Capture the cell that displays the provided text and extract its (x, y) central coordinate. 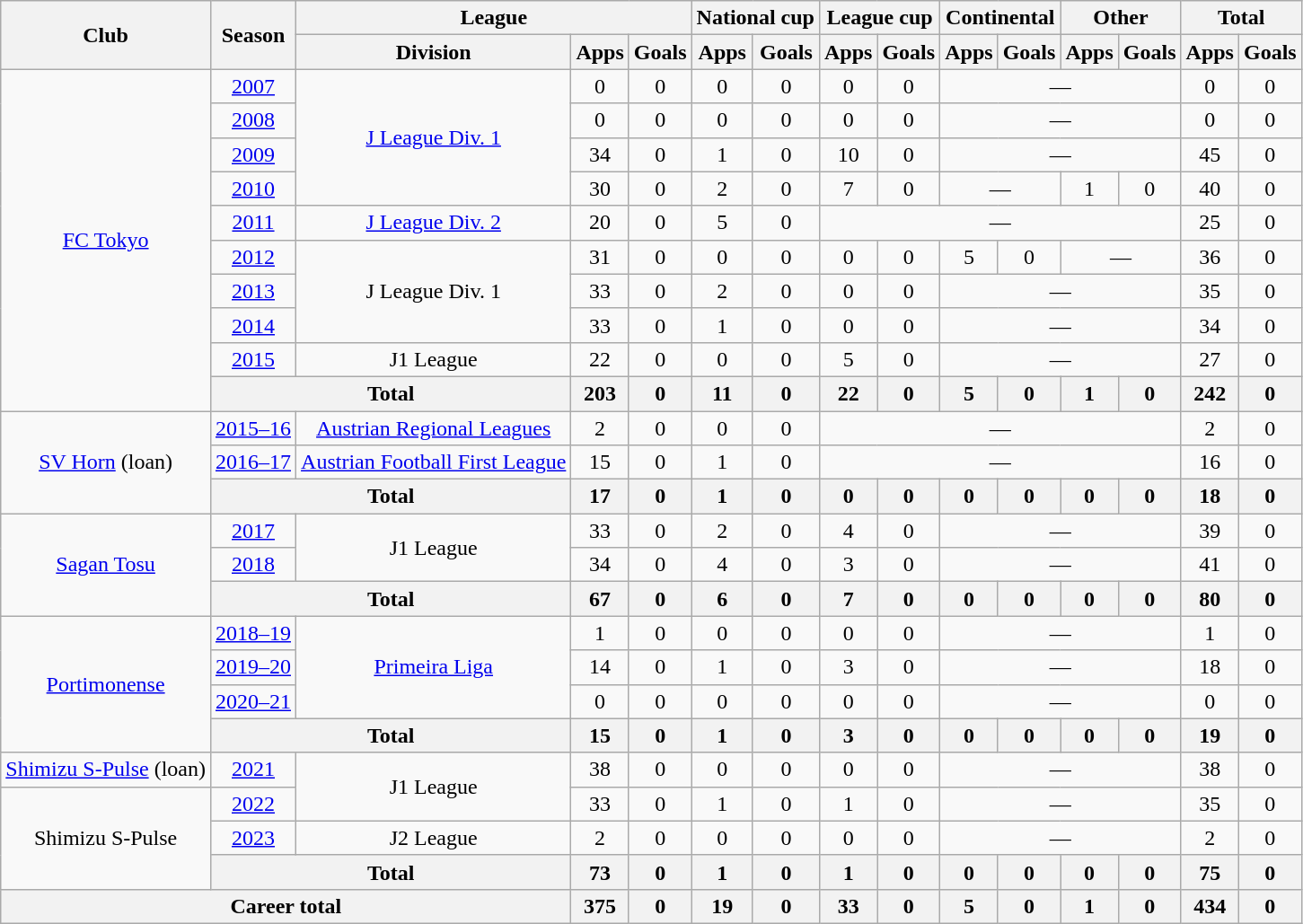
Club (106, 35)
2007 (253, 86)
20 (600, 223)
Division (434, 52)
Austrian Regional Leagues (434, 428)
2019–20 (253, 667)
National cup (755, 18)
League cup (879, 18)
11 (722, 393)
67 (600, 599)
SV Horn (loan) (106, 462)
39 (1210, 531)
2023 (253, 838)
434 (1210, 906)
2017 (253, 531)
375 (600, 906)
2014 (253, 325)
30 (600, 189)
242 (1210, 393)
14 (600, 667)
36 (1210, 257)
FC Tokyo (106, 241)
J2 League (434, 838)
Shimizu S-Pulse (loan) (106, 770)
Portimonense (106, 684)
Primeira Liga (434, 667)
2016–17 (253, 462)
75 (1210, 872)
2011 (253, 223)
J League Div. 2 (434, 223)
2010 (253, 189)
2018–19 (253, 633)
6 (722, 599)
27 (1210, 359)
2013 (253, 291)
2015 (253, 359)
Continental (1000, 18)
Career total (286, 906)
25 (1210, 223)
17 (600, 497)
2008 (253, 120)
2022 (253, 804)
2009 (253, 154)
10 (848, 154)
League (494, 18)
80 (1210, 599)
2015–16 (253, 428)
2018 (253, 565)
Shimizu S-Pulse (106, 838)
2012 (253, 257)
Sagan Tosu (106, 565)
16 (1210, 462)
73 (600, 872)
2021 (253, 770)
Season (253, 35)
203 (600, 393)
2020–21 (253, 701)
31 (600, 257)
Other (1121, 18)
41 (1210, 565)
45 (1210, 154)
40 (1210, 189)
Austrian Football First League (434, 462)
